Capture the cell that displays the provided text and extract its (x, y) central coordinate. 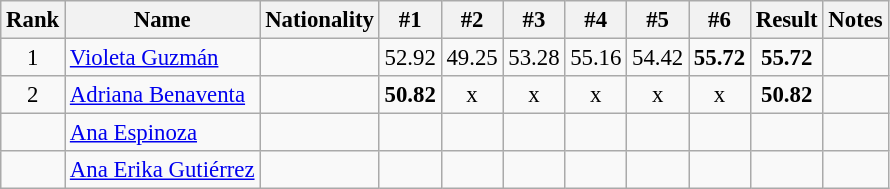
#5 (658, 20)
Ana Espinoza (162, 133)
Nationality (320, 20)
Violeta Guzmán (162, 58)
53.28 (534, 58)
Result (786, 20)
49.25 (472, 58)
Ana Erika Gutiérrez (162, 170)
#1 (410, 20)
#6 (720, 20)
Rank (33, 20)
54.42 (658, 58)
2 (33, 95)
Name (162, 20)
#4 (596, 20)
Notes (856, 20)
#3 (534, 20)
Adriana Benaventa (162, 95)
#2 (472, 20)
1 (33, 58)
52.92 (410, 58)
55.16 (596, 58)
